Locate the cell with the specified text and output its [X, Y] center coordinate. 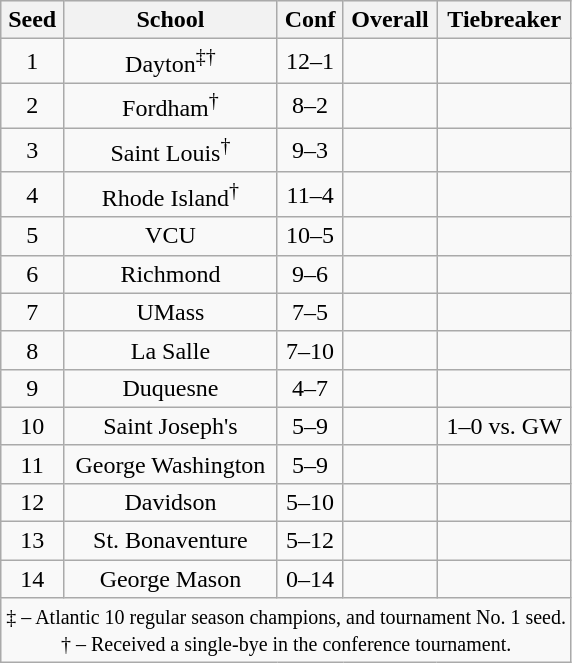
3 [32, 150]
Conf [310, 20]
Fordham† [171, 106]
VCU [171, 236]
Tiebreaker [504, 20]
School [171, 20]
George Washington [171, 464]
4–7 [310, 388]
12–1 [310, 62]
‡ – Atlantic 10 regular season champions, and tournament No. 1 seed.† – Received a single-bye in the conference tournament. [286, 630]
12 [32, 502]
Saint Joseph's [171, 426]
10–5 [310, 236]
Dayton‡† [171, 62]
Saint Louis† [171, 150]
7–10 [310, 350]
George Mason [171, 579]
La Salle [171, 350]
UMass [171, 312]
1 [32, 62]
6 [32, 274]
1–0 vs. GW [504, 426]
5–12 [310, 541]
14 [32, 579]
0–14 [310, 579]
10 [32, 426]
Duquesne [171, 388]
7 [32, 312]
5 [32, 236]
St. Bonaventure [171, 541]
5–10 [310, 502]
Rhode Island† [171, 194]
Overall [390, 20]
11–4 [310, 194]
Seed [32, 20]
Richmond [171, 274]
9–3 [310, 150]
13 [32, 541]
8 [32, 350]
8–2 [310, 106]
9 [32, 388]
7–5 [310, 312]
4 [32, 194]
Davidson [171, 502]
2 [32, 106]
9–6 [310, 274]
11 [32, 464]
